Output the [x, y] coordinate of the center of the cell containing the given text.  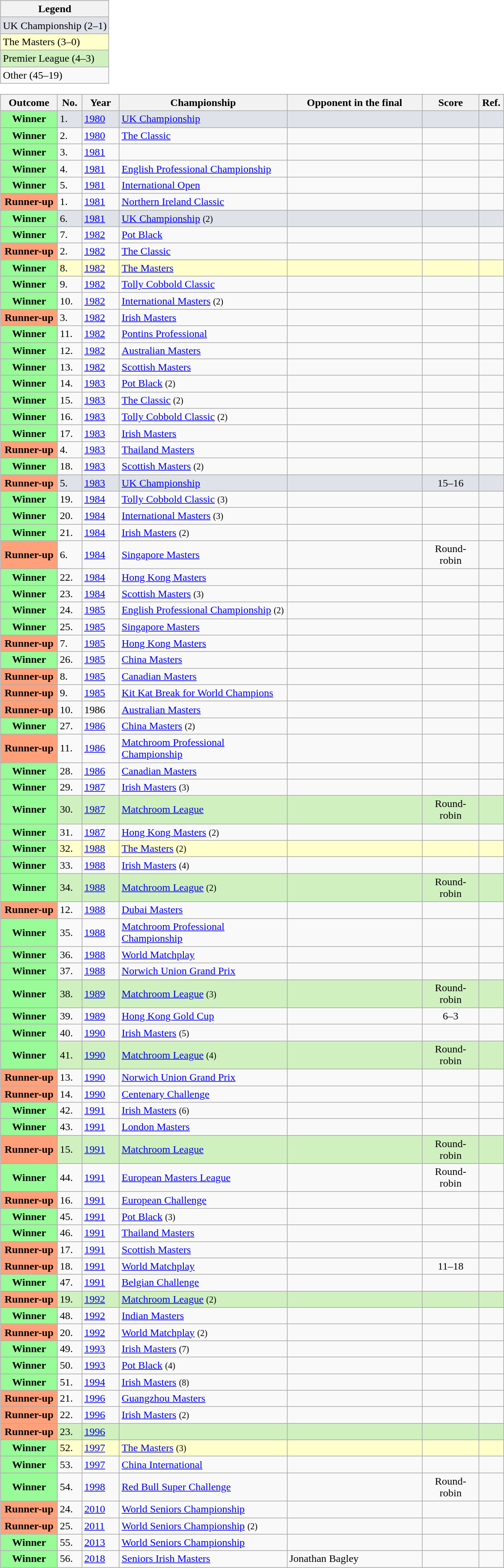
51. [70, 1382]
11–18 [451, 1266]
UK Championship (2) [203, 218]
Jonathan Bagley [355, 1559]
55. [70, 1542]
2011 [100, 1526]
Year [100, 103]
European Masters League [203, 1178]
Matchroom League (4) [203, 1055]
36. [70, 955]
The Masters [203, 268]
International Masters (3) [203, 516]
Tolly Cobbold Classic (3) [203, 500]
Indian Masters [203, 1316]
Hong Kong Gold Cup [203, 1016]
Irish Masters (6) [203, 1111]
Other (45–19) [55, 75]
53. [70, 1465]
6–3 [451, 1016]
Outcome [29, 103]
London Masters [203, 1127]
Dubai Masters [203, 910]
49. [70, 1349]
Centenary Challenge [203, 1094]
34. [70, 888]
Red Bull Super Challenge [203, 1487]
33. [70, 865]
Pot Black (4) [203, 1365]
32. [70, 849]
31. [70, 832]
2010 [100, 1509]
Guangzhou Masters [203, 1399]
48. [70, 1316]
1998 [100, 1487]
English Professional Championship [203, 169]
English Professional Championship (2) [203, 610]
46. [70, 1233]
The Masters (2) [203, 849]
Irish Masters (5) [203, 1032]
1994 [100, 1382]
37. [70, 971]
52. [70, 1448]
Scottish Masters (3) [203, 594]
50. [70, 1365]
The Masters (3–0) [55, 42]
35. [70, 932]
World Matchplay (2) [203, 1332]
Championship [203, 103]
Irish Masters (8) [203, 1382]
39. [70, 1016]
Seniors Irish Masters [203, 1559]
Northern Ireland Classic [203, 202]
43. [70, 1127]
38. [70, 994]
2013 [100, 1542]
No. [70, 103]
The Masters (3) [203, 1448]
Opponent in the final [355, 103]
Tolly Cobbold Classic [203, 284]
56. [70, 1559]
Pot Black (3) [203, 1217]
Hong Kong Masters (2) [203, 832]
Pot Black (2) [203, 384]
Kit Kat Break for World Champions [203, 693]
Score [451, 103]
40. [70, 1032]
Scottish Masters (2) [203, 466]
30. [70, 810]
Irish Masters (7) [203, 1349]
UK Championship (2–1) [55, 25]
42. [70, 1111]
45. [70, 1217]
Irish Masters (4) [203, 865]
29. [70, 787]
International Open [203, 185]
28. [70, 771]
Premier League (4–3) [55, 58]
China Masters (2) [203, 726]
47. [70, 1283]
Legend [55, 9]
World Seniors Championship (2) [203, 1526]
Belgian Challenge [203, 1283]
Ref. [491, 103]
Pontins Professional [203, 334]
Irish Masters (3) [203, 787]
Pot Black [203, 235]
The Classic (2) [203, 400]
54. [70, 1487]
Tolly Cobbold Classic (2) [203, 417]
China International [203, 1465]
44. [70, 1178]
China Masters [203, 660]
International Masters (2) [203, 301]
26. [70, 660]
41. [70, 1055]
Matchroom League (3) [203, 994]
27. [70, 726]
European Challenge [203, 1200]
2018 [100, 1559]
15–16 [451, 483]
